Search for the cell housing the specified text and yield its (X, Y) center coordinate. 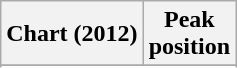
Peakposition (189, 34)
Chart (2012) (72, 34)
